Detect which cell encompasses the target text, then output its [X, Y] center coordinate. 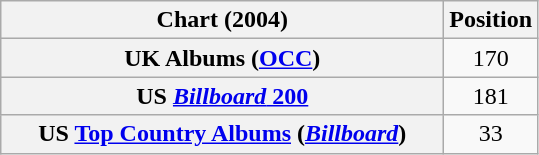
Chart (2004) [222, 20]
181 [491, 96]
UK Albums (OCC) [222, 58]
US Top Country Albums (Billboard) [222, 134]
Position [491, 20]
US Billboard 200 [222, 96]
170 [491, 58]
33 [491, 134]
